For the text-containing cell, return its midpoint in (x, y) coordinate format. 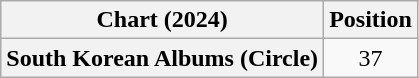
Chart (2024) (162, 20)
Position (371, 20)
South Korean Albums (Circle) (162, 58)
37 (371, 58)
